Output the [x, y] coordinate of the center of the cell containing the given text.  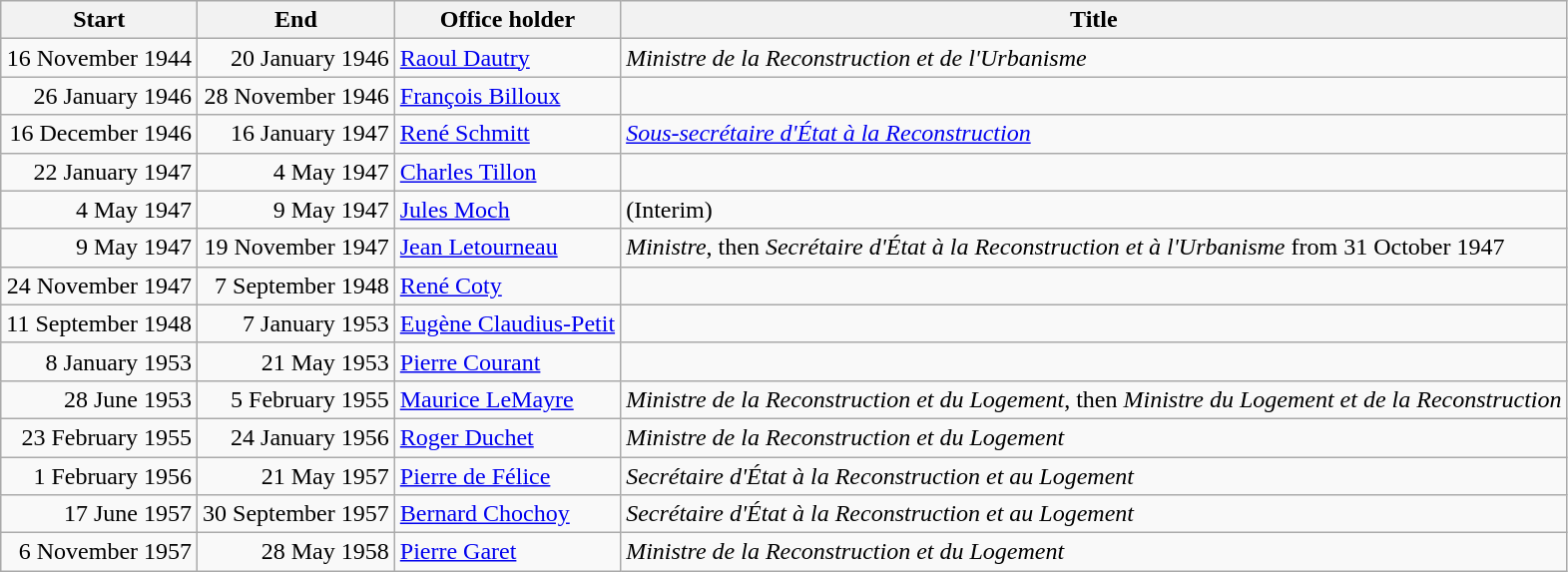
28 June 1953 [100, 399]
Eugène Claudius-Petit [507, 323]
6 November 1957 [100, 552]
Sous-secrétaire d'État à la Reconstruction [1094, 134]
26 January 1946 [100, 96]
16 December 1946 [100, 134]
Charles Tillon [507, 172]
Pierre Garet [507, 552]
21 May 1957 [296, 476]
Pierre de Félice [507, 476]
Jean Letourneau [507, 248]
Raoul Dautry [507, 58]
28 November 1946 [296, 96]
21 May 1953 [296, 361]
16 November 1944 [100, 58]
5 February 1955 [296, 399]
16 January 1947 [296, 134]
30 September 1957 [296, 514]
Office holder [507, 20]
17 June 1957 [100, 514]
Bernard Chochoy [507, 514]
Start [100, 20]
François Billoux [507, 96]
11 September 1948 [100, 323]
René Schmitt [507, 134]
Pierre Courant [507, 361]
8 January 1953 [100, 361]
René Coty [507, 286]
19 November 1947 [296, 248]
7 September 1948 [296, 286]
Roger Duchet [507, 437]
1 February 1956 [100, 476]
(Interim) [1094, 210]
Ministre, then Secrétaire d'État à la Reconstruction et à l'Urbanisme from 31 October 1947 [1094, 248]
End [296, 20]
Ministre de la Reconstruction et de l'Urbanisme [1094, 58]
Maurice LeMayre [507, 399]
22 January 1947 [100, 172]
28 May 1958 [296, 552]
7 January 1953 [296, 323]
Ministre de la Reconstruction et du Logement, then Ministre du Logement et de la Reconstruction [1094, 399]
Jules Moch [507, 210]
23 February 1955 [100, 437]
24 January 1956 [296, 437]
Title [1094, 20]
20 January 1946 [296, 58]
24 November 1947 [100, 286]
